Scan for the cell matching the given text and deliver its [X, Y] coordinate at center. 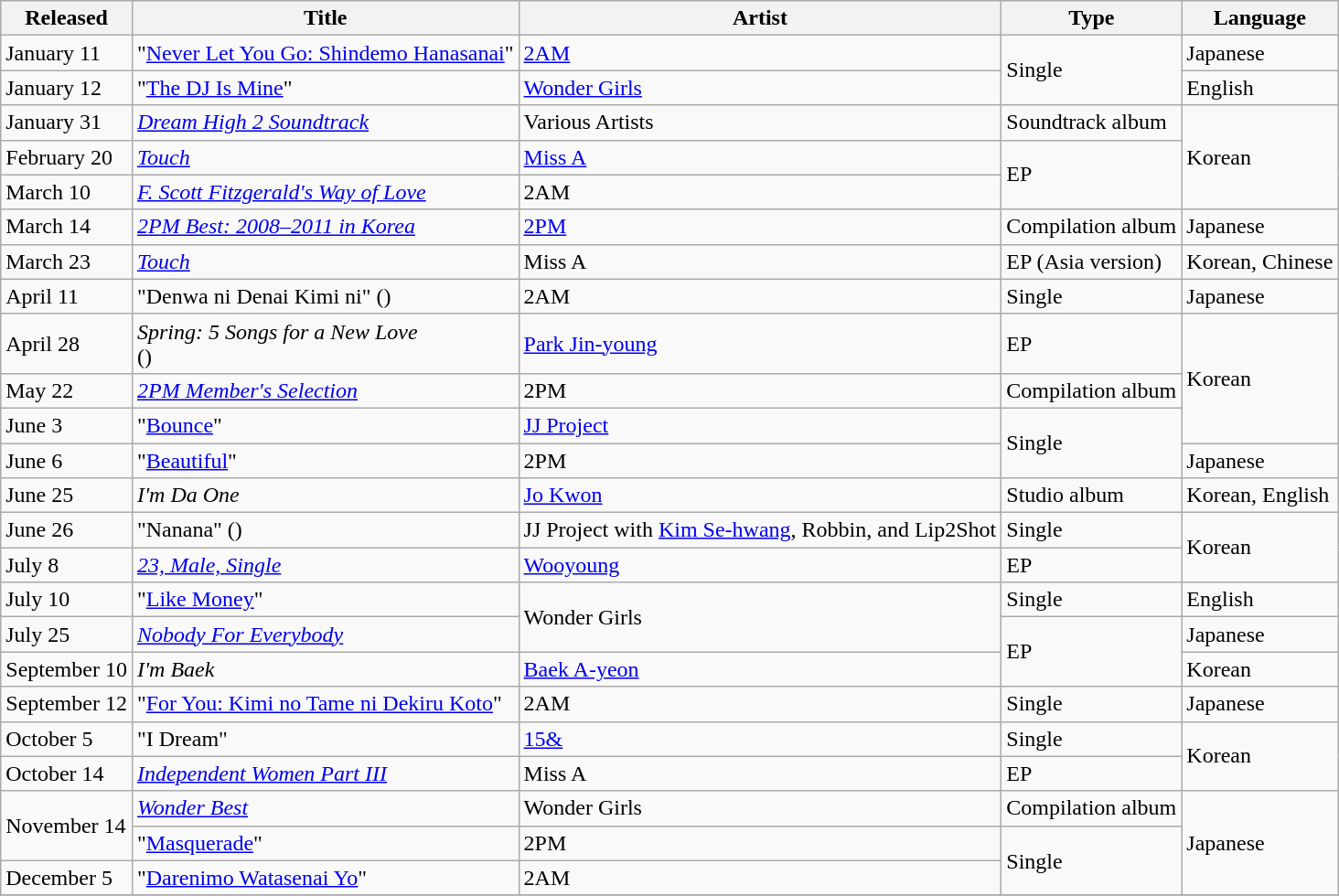
July 8 [67, 565]
JJ Project [760, 425]
Studio album [1092, 496]
Language [1260, 18]
March 10 [67, 192]
2PM Member's Selection [326, 390]
"Darenimo Watasenai Yo" [326, 878]
December 5 [67, 878]
Spring: 5 Songs for a New Love() [326, 344]
June 3 [67, 425]
Park Jin-young [760, 344]
Jo Kwon [760, 496]
Artist [760, 18]
October 14 [67, 773]
Nobody For Everybody [326, 635]
October 5 [67, 739]
Dream High 2 Soundtrack [326, 123]
Title [326, 18]
June 26 [67, 530]
"Nanana" () [326, 530]
"For You: Kimi no Tame ni Dekiru Koto" [326, 704]
April 28 [67, 344]
June 25 [67, 496]
February 20 [67, 157]
January 11 [67, 53]
September 10 [67, 669]
Various Artists [760, 123]
Korean, Chinese [1260, 261]
"Bounce" [326, 425]
Korean, English [1260, 496]
September 12 [67, 704]
July 25 [67, 635]
Released [67, 18]
April 11 [67, 296]
I'm Baek [326, 669]
June 6 [67, 460]
"Never Let You Go: Shindemo Hanasanai" [326, 53]
Wonder Best [326, 808]
Type [1092, 18]
"Like Money" [326, 600]
November 14 [67, 826]
"Beautiful" [326, 460]
EP (Asia version) [1092, 261]
March 14 [67, 227]
January 12 [67, 88]
2PM Best: 2008–2011 in Korea [326, 227]
"Denwa ni Denai Kimi ni" () [326, 296]
July 10 [67, 600]
23, Male, Single [326, 565]
March 23 [67, 261]
"Masquerade" [326, 843]
F. Scott Fitzgerald's Way of Love [326, 192]
"I Dream" [326, 739]
JJ Project with Kim Se-hwang, Robbin, and Lip2Shot [760, 530]
Wooyoung [760, 565]
Independent Women Part III [326, 773]
15& [760, 739]
I'm Da One [326, 496]
January 31 [67, 123]
Soundtrack album [1092, 123]
Baek A-yeon [760, 669]
May 22 [67, 390]
"The DJ Is Mine" [326, 88]
